Detect which cell encompasses the target text, then output its (x, y) center coordinate. 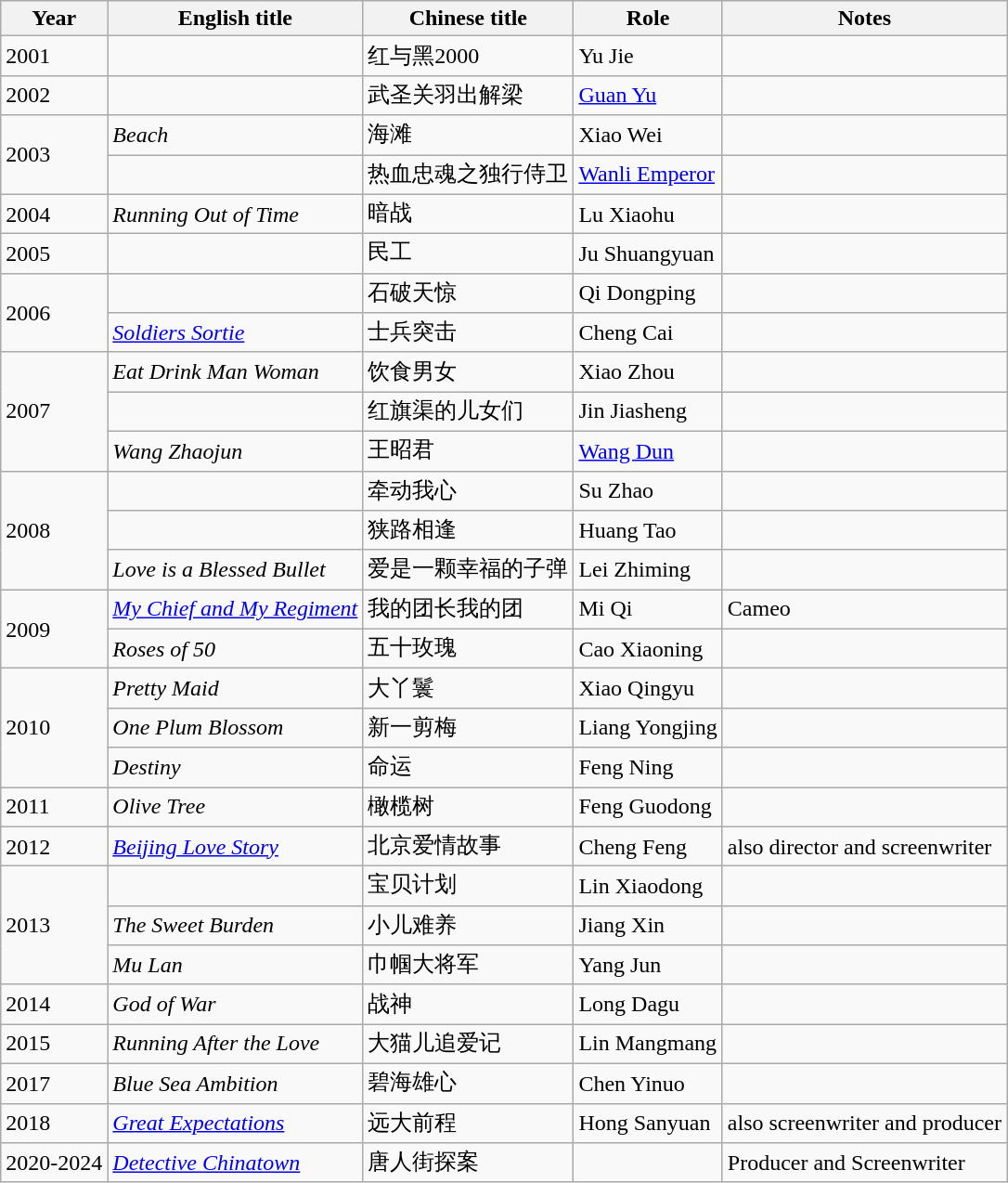
Eat Drink Man Woman (236, 371)
2015 (54, 1044)
唐人街探案 (468, 1163)
Chen Yinuo (648, 1083)
远大前程 (468, 1124)
Jiang Xin (648, 925)
Jin Jiasheng (648, 412)
Running After the Love (236, 1044)
2012 (54, 847)
2007 (54, 411)
Feng Guodong (648, 808)
2006 (54, 312)
2001 (54, 56)
Blue Sea Ambition (236, 1083)
我的团长我的团 (468, 609)
Lei Zhiming (648, 570)
碧海雄心 (468, 1083)
Xiao Zhou (648, 371)
Feng Ning (648, 767)
牵动我心 (468, 490)
2009 (54, 630)
Cheng Feng (648, 847)
also screenwriter and producer (864, 1124)
北京爱情故事 (468, 847)
红与黑2000 (468, 56)
Beach (236, 136)
Detective Chinatown (236, 1163)
Great Expectations (236, 1124)
大猫儿追爱记 (468, 1044)
2002 (54, 95)
狭路相逢 (468, 531)
2010 (54, 728)
Mu Lan (236, 966)
大丫鬟 (468, 689)
Pretty Maid (236, 689)
Lu Xiaohu (648, 214)
巾帼大将军 (468, 966)
Love is a Blessed Bullet (236, 570)
Soldiers Sortie (236, 332)
爱是一颗幸福的子弹 (468, 570)
2018 (54, 1124)
One Plum Blossom (236, 728)
Yang Jun (648, 966)
Role (648, 19)
Producer and Screenwriter (864, 1163)
also director and screenwriter (864, 847)
Guan Yu (648, 95)
海滩 (468, 136)
Destiny (236, 767)
Yu Jie (648, 56)
饮食男女 (468, 371)
Notes (864, 19)
Long Dagu (648, 1005)
Chinese title (468, 19)
Olive Tree (236, 808)
五十玫瑰 (468, 648)
Wang Zhaojun (236, 451)
Wanli Emperor (648, 175)
Qi Dongping (648, 293)
2005 (54, 254)
石破天惊 (468, 293)
命运 (468, 767)
Su Zhao (648, 490)
2004 (54, 214)
Cao Xiaoning (648, 648)
My Chief and My Regiment (236, 609)
2011 (54, 808)
Liang Yongjing (648, 728)
Hong Sanyuan (648, 1124)
2020-2024 (54, 1163)
热血忠魂之独行侍卫 (468, 175)
Lin Xiaodong (648, 886)
王昭君 (468, 451)
2013 (54, 926)
新一剪梅 (468, 728)
The Sweet Burden (236, 925)
Ju Shuangyuan (648, 254)
2014 (54, 1005)
Mi Qi (648, 609)
Cheng Cai (648, 332)
Beijing Love Story (236, 847)
Running Out of Time (236, 214)
暗战 (468, 214)
Cameo (864, 609)
士兵突击 (468, 332)
武圣关羽出解梁 (468, 95)
民工 (468, 254)
宝贝计划 (468, 886)
God of War (236, 1005)
2008 (54, 530)
小儿难养 (468, 925)
Lin Mangmang (648, 1044)
Xiao Qingyu (648, 689)
2003 (54, 154)
Huang Tao (648, 531)
Roses of 50 (236, 648)
English title (236, 19)
橄榄树 (468, 808)
2017 (54, 1083)
战神 (468, 1005)
Year (54, 19)
Wang Dun (648, 451)
红旗渠的儿女们 (468, 412)
Xiao Wei (648, 136)
